Output the [x, y] coordinate of the center of the cell containing the given text.  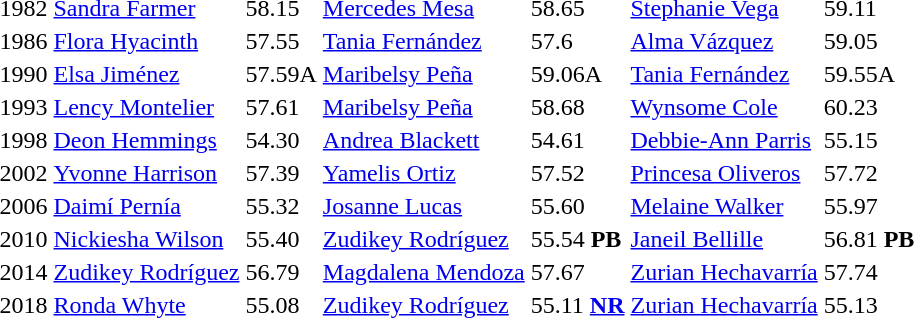
57.61 [281, 107]
58.68 [578, 107]
Yamelis Ortiz [424, 173]
Debbie-Ann Parris [724, 140]
Princesa Oliveros [724, 173]
57.67 [578, 272]
57.55 [281, 41]
54.61 [578, 140]
Wynsome Cole [724, 107]
Elsa Jiménez [146, 74]
Magdalena Mendoza [424, 272]
Janeil Bellille [724, 239]
Deon Hemmings [146, 140]
57.59A [281, 74]
Flora Hyacinth [146, 41]
Yvonne Harrison [146, 173]
Melaine Walker [724, 206]
55.32 [281, 206]
57.6 [578, 41]
56.79 [281, 272]
Andrea Blackett [424, 140]
Josanne Lucas [424, 206]
Daimí Pernía [146, 206]
55.54 PB [578, 239]
Alma Vázquez [724, 41]
57.39 [281, 173]
Nickiesha Wilson [146, 239]
59.06A [578, 74]
57.52 [578, 173]
55.40 [281, 239]
54.30 [281, 140]
Lency Montelier [146, 107]
Zurian Hechavarría [724, 272]
55.60 [578, 206]
